Determine the [X, Y] coordinate at the center of the cell enclosing the given text.  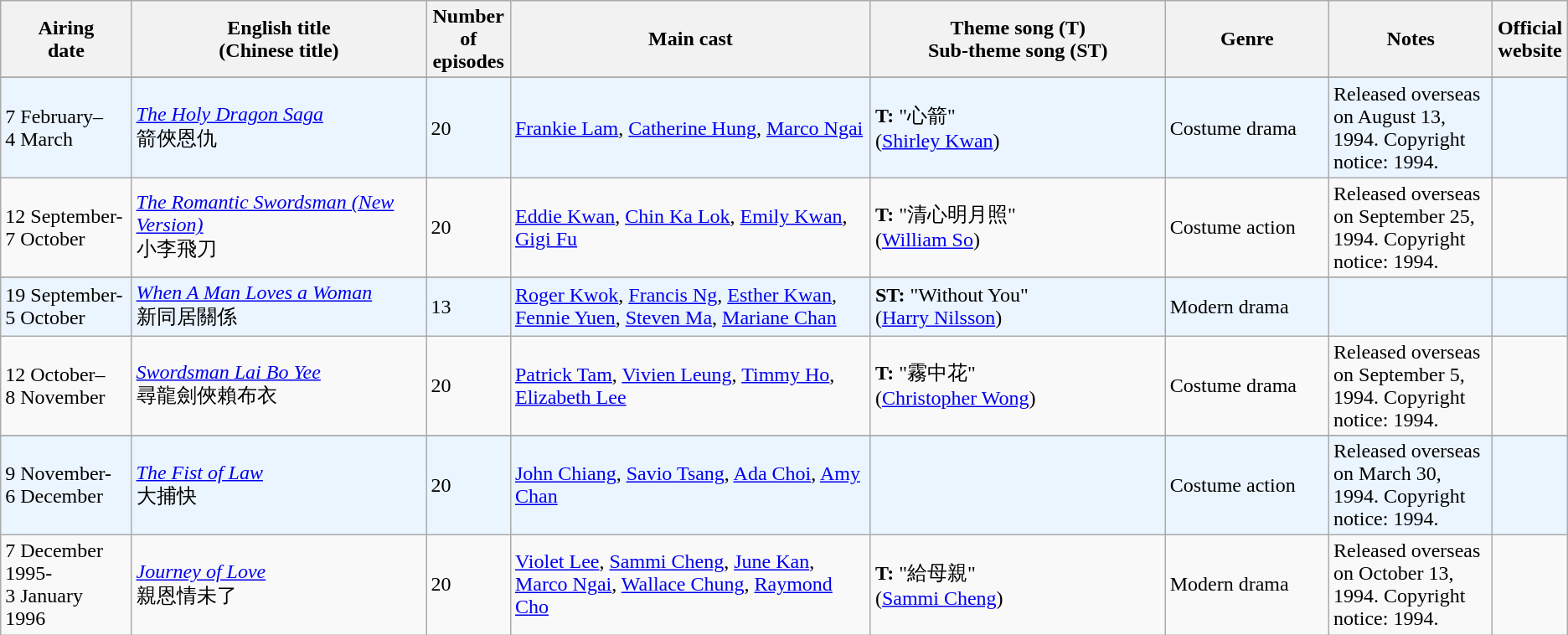
Notes [1411, 39]
Official website [1529, 39]
Number of episodes [469, 39]
Airingdate [66, 39]
Frankie Lam, Catherine Hung, Marco Ngai [690, 127]
The Romantic Swordsman (New Version) 小李飛刀 [279, 228]
Journey of Love 親恩情未了 [279, 585]
9 November- 6 December [66, 486]
Swordsman Lai Bo Yee 尋龍劍俠賴布衣 [279, 385]
T: "心箭" (Shirley Kwan) [1018, 127]
Eddie Kwan, Chin Ka Lok, Emily Kwan, Gigi Fu [690, 228]
7 February– 4 March [66, 127]
T: "霧中花" (Christopher Wong) [1018, 385]
English title (Chinese title) [279, 39]
Released overseas on October 13, 1994. Copyright notice: 1994. [1411, 585]
Released overseas on September 5, 1994. Copyright notice: 1994. [1411, 385]
7 December 1995- 3 January 1996 [66, 585]
Patrick Tam, Vivien Leung, Timmy Ho, Elizabeth Lee [690, 385]
12 October– 8 November [66, 385]
Roger Kwok, Francis Ng, Esther Kwan, Fennie Yuen, Steven Ma, Mariane Chan [690, 307]
The Fist of Law 大捕快 [279, 486]
T: "清心明月照" (William So) [1018, 228]
When A Man Loves a Woman 新同居關係 [279, 307]
Theme song (T) Sub-theme song (ST) [1018, 39]
John Chiang, Savio Tsang, Ada Choi, Amy Chan [690, 486]
Genre [1246, 39]
ST: "Without You" (Harry Nilsson) [1018, 307]
Released overseas on August 13, 1994. Copyright notice: 1994. [1411, 127]
Released overseas on March 30, 1994. Copyright notice: 1994. [1411, 486]
Main cast [690, 39]
19 September- 5 October [66, 307]
Released overseas on September 25, 1994. Copyright notice: 1994. [1411, 228]
T: "給母親" (Sammi Cheng) [1018, 585]
The Holy Dragon Saga 箭俠恩仇 [279, 127]
13 [469, 307]
12 September- 7 October [66, 228]
Violet Lee, Sammi Cheng, June Kan, Marco Ngai, Wallace Chung, Raymond Cho [690, 585]
